Pinpoint the cell where the given text exists, returning its [X, Y] midpoint coordinate. 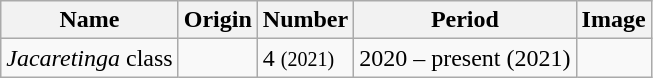
Image [614, 20]
Number [305, 20]
Period [465, 20]
2020 – present (2021) [465, 58]
Jacaretinga class [90, 58]
Name [90, 20]
Origin [218, 20]
4 (2021) [305, 58]
